Determine the (x, y) coordinate at the center of the cell enclosing the given text.  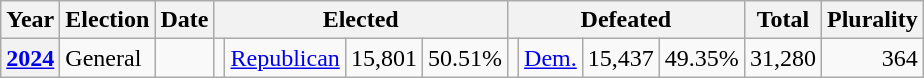
Year (30, 20)
Dem. (551, 58)
Elected (361, 20)
Total (782, 20)
Defeated (626, 20)
2024 (30, 58)
15,437 (620, 58)
Date (184, 20)
General (108, 58)
50.51% (464, 58)
15,801 (384, 58)
Plurality (872, 20)
364 (872, 58)
31,280 (782, 58)
49.35% (702, 58)
Republican (285, 58)
Election (108, 20)
